Scan for the cell matching the given text and deliver its (x, y) coordinate at center. 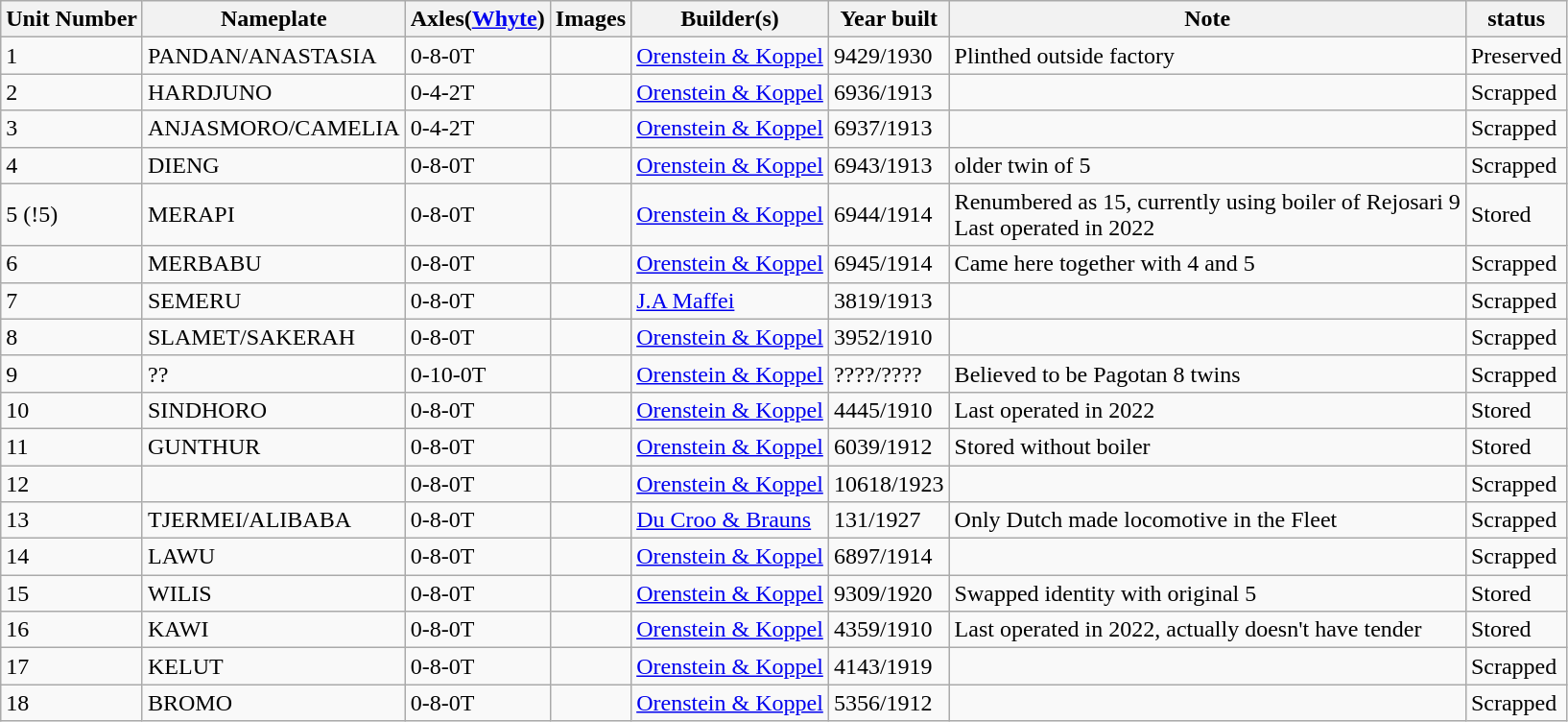
?? (273, 373)
6936/1913 (889, 92)
Stored without boiler (1207, 446)
PANDAN/ANASTASIA (273, 56)
6937/1913 (889, 129)
16 (72, 630)
15 (72, 593)
MERAPI (273, 215)
J.A Maffei (730, 301)
WILIS (273, 593)
MERBABU (273, 264)
9309/1920 (889, 593)
LAWU (273, 557)
3 (72, 129)
BROMO (273, 703)
4445/1910 (889, 410)
Swapped identity with original 5 (1207, 593)
6897/1914 (889, 557)
SEMERU (273, 301)
Du Croo & Brauns (730, 520)
3952/1910 (889, 337)
????/???? (889, 373)
DIENG (273, 165)
ANJASMORO/CAMELIA (273, 129)
13 (72, 520)
3819/1913 (889, 301)
Builder(s) (730, 19)
9 (72, 373)
17 (72, 666)
Came here together with 4 and 5 (1207, 264)
12 (72, 483)
4359/1910 (889, 630)
6943/1913 (889, 165)
HARDJUNO (273, 92)
10618/1923 (889, 483)
9429/1930 (889, 56)
6039/1912 (889, 446)
4 (72, 165)
131/1927 (889, 520)
older twin of 5 (1207, 165)
Last operated in 2022, actually doesn't have tender (1207, 630)
Preserved (1516, 56)
Last operated in 2022 (1207, 410)
Images (590, 19)
14 (72, 557)
Note (1207, 19)
Renumbered as 15, currently using boiler of Rejosari 9Last operated in 2022 (1207, 215)
Unit Number (72, 19)
SLAMET/SAKERAH (273, 337)
6945/1914 (889, 264)
4143/1919 (889, 666)
Plinthed outside factory (1207, 56)
KAWI (273, 630)
6 (72, 264)
KELUT (273, 666)
6944/1914 (889, 215)
Only Dutch made locomotive in the Fleet (1207, 520)
5356/1912 (889, 703)
SINDHORO (273, 410)
1 (72, 56)
Axles(Whyte) (478, 19)
Nameplate (273, 19)
2 (72, 92)
5 (!5) (72, 215)
Year built (889, 19)
0-10-0T (478, 373)
18 (72, 703)
11 (72, 446)
8 (72, 337)
status (1516, 19)
TJERMEI/ALIBABA (273, 520)
GUNTHUR (273, 446)
7 (72, 301)
10 (72, 410)
Believed to be Pagotan 8 twins (1207, 373)
